Determine the (X, Y) coordinate at the center of the cell enclosing the given text.  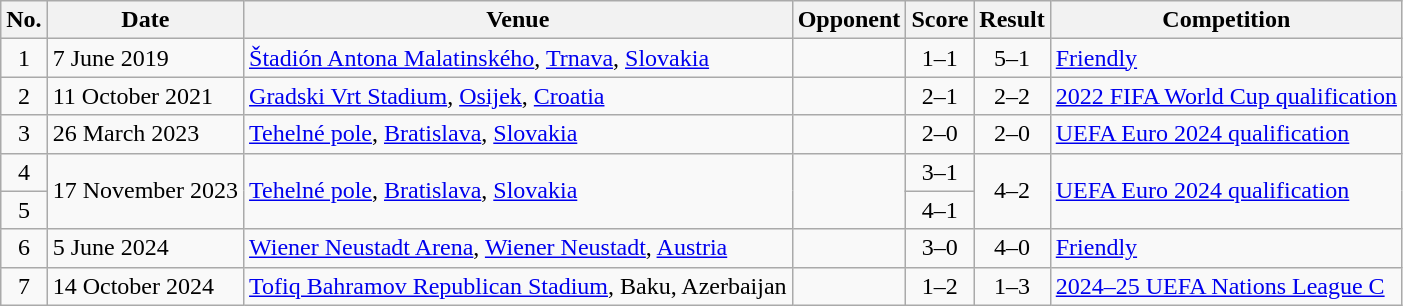
Score (940, 20)
11 October 2021 (145, 96)
4–2 (1012, 191)
7 June 2019 (145, 58)
No. (24, 20)
1 (24, 58)
Date (145, 20)
4 (24, 172)
7 (24, 286)
14 October 2024 (145, 286)
Štadión Antona Malatinského, Trnava, Slovakia (518, 58)
Gradski Vrt Stadium, Osijek, Croatia (518, 96)
26 March 2023 (145, 134)
Opponent (849, 20)
3 (24, 134)
6 (24, 248)
Result (1012, 20)
2024–25 UEFA Nations League C (1226, 286)
Tofiq Bahramov Republican Stadium, Baku, Azerbaijan (518, 286)
1–3 (1012, 286)
4–0 (1012, 248)
Competition (1226, 20)
5 June 2024 (145, 248)
5 (24, 210)
Wiener Neustadt Arena, Wiener Neustadt, Austria (518, 248)
17 November 2023 (145, 191)
2–2 (1012, 96)
Venue (518, 20)
1–1 (940, 58)
4–1 (940, 210)
3–0 (940, 248)
2022 FIFA World Cup qualification (1226, 96)
2 (24, 96)
3–1 (940, 172)
1–2 (940, 286)
2–1 (940, 96)
5–1 (1012, 58)
